Scan for the cell matching the given text and deliver its [X, Y] coordinate at center. 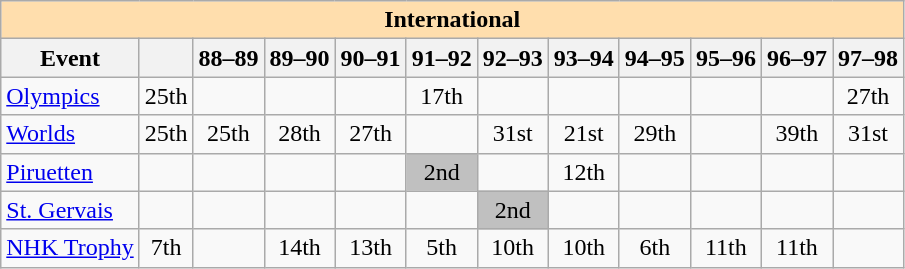
90–91 [370, 58]
93–94 [584, 58]
97–98 [868, 58]
95–96 [726, 58]
12th [584, 172]
6th [654, 248]
88–89 [228, 58]
89–90 [300, 58]
39th [796, 134]
13th [370, 248]
96–97 [796, 58]
92–93 [512, 58]
91–92 [442, 58]
NHK Trophy [70, 248]
International [452, 20]
Event [70, 58]
94–95 [654, 58]
14th [300, 248]
St. Gervais [70, 210]
Piruetten [70, 172]
29th [654, 134]
Olympics [70, 96]
Worlds [70, 134]
28th [300, 134]
17th [442, 96]
21st [584, 134]
7th [166, 248]
5th [442, 248]
